Output the (X, Y) coordinate of the center of the cell containing the given text.  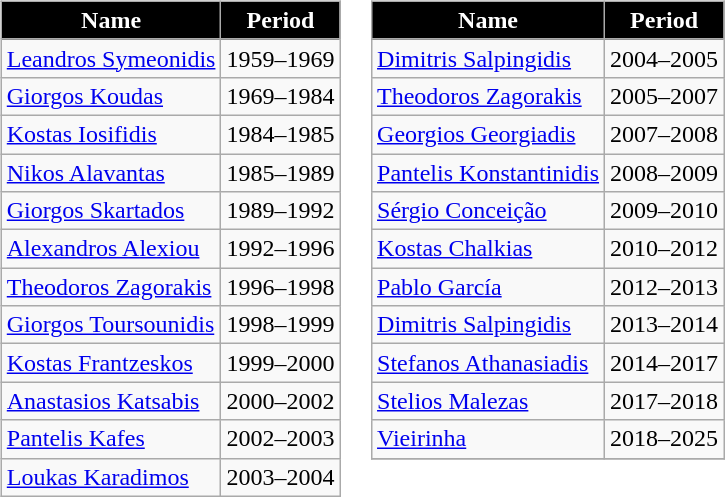
Sérgio Conceição (488, 211)
Pantelis Konstantinidis (488, 173)
1969–1984 (280, 96)
Pantelis Kafes (111, 439)
Kostas Chalkias (488, 249)
Stelios Malezas (488, 401)
Giorgos Toursounidis (111, 325)
1998–1999 (280, 325)
2012–2013 (664, 287)
1989–1992 (280, 211)
2017–2018 (664, 401)
Giorgos Skartados (111, 211)
2002–2003 (280, 439)
Giorgos Koudas (111, 96)
Alexandros Alexiou (111, 249)
1999–2000 (280, 363)
1984–1985 (280, 134)
2010–2012 (664, 249)
Anastasios Katsabis (111, 401)
Vieirinha (488, 439)
Georgios Georgiadis (488, 134)
Nikos Alavantas (111, 173)
Kostas Frantzeskos (111, 363)
2007–2008 (664, 134)
2003–2004 (280, 477)
2005–2007 (664, 96)
Stefanos Athanasiadis (488, 363)
Loukas Karadimos (111, 477)
1985–1989 (280, 173)
2009–2010 (664, 211)
2008–2009 (664, 173)
Pablo García (488, 287)
Leandros Symeonidis (111, 58)
2013–2014 (664, 325)
2000–2002 (280, 401)
2004–2005 (664, 58)
2014–2017 (664, 363)
1959–1969 (280, 58)
1992–1996 (280, 249)
1996–1998 (280, 287)
2018–2025 (664, 439)
Kostas Iosifidis (111, 134)
